Provide the [X, Y] coordinate of the cell's center where the given text is located.  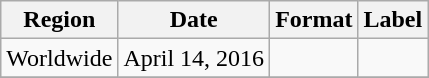
Worldwide [60, 58]
Format [314, 20]
Date [194, 20]
Label [393, 20]
Region [60, 20]
April 14, 2016 [194, 58]
